Capture the cell that displays the provided text and extract its (X, Y) central coordinate. 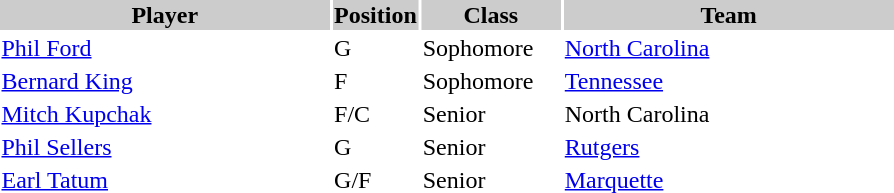
F/C (376, 114)
Rutgers (728, 147)
Class (490, 15)
Position (376, 15)
Team (728, 15)
Phil Ford (165, 48)
Mitch Kupchak (165, 114)
Player (165, 15)
Tennessee (728, 81)
Bernard King (165, 81)
Phil Sellers (165, 147)
F (376, 81)
